For the text-containing cell, return its midpoint in [X, Y] coordinate format. 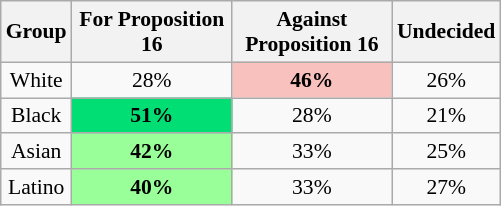
For Proposition 16 [152, 32]
25% [446, 152]
46% [312, 80]
Against Proposition 16 [312, 32]
27% [446, 187]
Asian [36, 152]
21% [446, 116]
51% [152, 116]
Group [36, 32]
Black [36, 116]
White [36, 80]
Undecided [446, 32]
Latino [36, 187]
42% [152, 152]
26% [446, 80]
40% [152, 187]
